Determine the [x, y] coordinate at the center of the cell enclosing the given text.  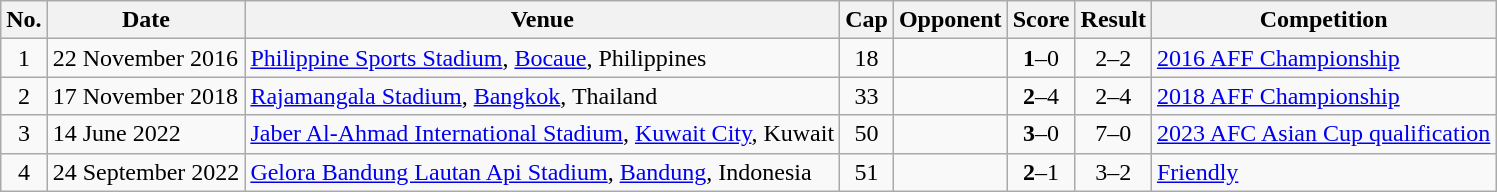
18 [867, 58]
7–0 [1113, 134]
Date [146, 20]
Score [1041, 20]
Competition [1323, 20]
Opponent [950, 20]
2018 AFF Championship [1323, 96]
Philippine Sports Stadium, Bocaue, Philippines [542, 58]
Gelora Bandung Lautan Api Stadium, Bandung, Indonesia [542, 172]
17 November 2018 [146, 96]
Jaber Al-Ahmad International Stadium, Kuwait City, Kuwait [542, 134]
33 [867, 96]
2016 AFF Championship [1323, 58]
2–2 [1113, 58]
Venue [542, 20]
24 September 2022 [146, 172]
3–0 [1041, 134]
1 [24, 58]
4 [24, 172]
50 [867, 134]
1–0 [1041, 58]
No. [24, 20]
14 June 2022 [146, 134]
Cap [867, 20]
2023 AFC Asian Cup qualification [1323, 134]
Rajamangala Stadium, Bangkok, Thailand [542, 96]
3 [24, 134]
51 [867, 172]
22 November 2016 [146, 58]
Result [1113, 20]
2 [24, 96]
Friendly [1323, 172]
3–2 [1113, 172]
2–1 [1041, 172]
